Find where the given text appears and provide that cell's center as (X, Y) coordinate. 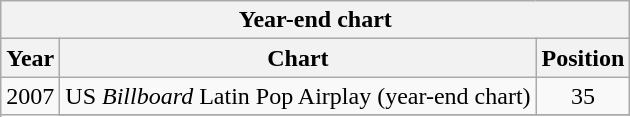
Year-end chart (316, 20)
Position (583, 58)
Chart (298, 58)
US Billboard Latin Pop Airplay (year-end chart) (298, 96)
2007 (30, 96)
35 (583, 96)
Year (30, 58)
